Scan for the cell matching the given text and deliver its [X, Y] coordinate at center. 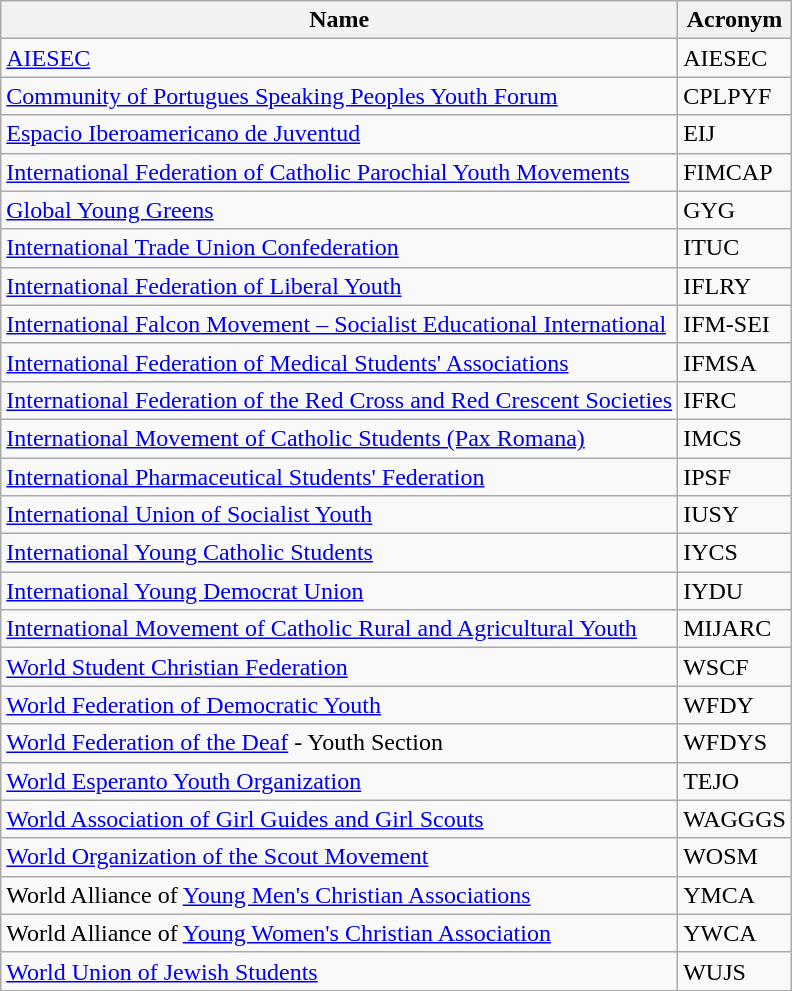
WOSM [735, 857]
International Federation of Medical Students' Associations [340, 362]
IFM-SEI [735, 324]
International Movement of Catholic Students (Pax Romana) [340, 438]
World Alliance of Young Men's Christian Associations [340, 895]
WAGGGS [735, 819]
World Federation of Democratic Youth [340, 705]
WSCF [735, 667]
International Young Democrat Union [340, 591]
IPSF [735, 477]
IYCS [735, 553]
IFLRY [735, 286]
FIMCAP [735, 172]
World Union of Jewish Students [340, 971]
World Association of Girl Guides and Girl Scouts [340, 819]
IMCS [735, 438]
International Federation of the Red Cross and Red Crescent Societies [340, 400]
World Student Christian Federation [340, 667]
YMCA [735, 895]
International Young Catholic Students [340, 553]
WUJS [735, 971]
International Union of Socialist Youth [340, 515]
World Esperanto Youth Organization [340, 781]
MIJARC [735, 629]
International Federation of Catholic Parochial Youth Movements [340, 172]
CPLPYF [735, 96]
World Federation of the Deaf - Youth Section [340, 743]
World Alliance of Young Women's Christian Association [340, 933]
Name [340, 20]
Acronym [735, 20]
International Falcon Movement – Socialist Educational International [340, 324]
International Federation of Liberal Youth [340, 286]
Espacio Iberoamericano de Juventud [340, 134]
IFRC [735, 400]
YWCA [735, 933]
GYG [735, 210]
IFMSA [735, 362]
International Movement of Catholic Rural and Agricultural Youth [340, 629]
IYDU [735, 591]
TEJO [735, 781]
International Pharmaceutical Students' Federation [340, 477]
International Trade Union Confederation [340, 248]
IUSY [735, 515]
EIJ [735, 134]
Community of Portugues Speaking Peoples Youth Forum [340, 96]
WFDYS [735, 743]
ITUC [735, 248]
WFDY [735, 705]
Global Young Greens [340, 210]
World Organization of the Scout Movement [340, 857]
